Find where the given text appears and provide that cell's center as [X, Y] coordinate. 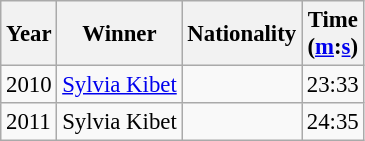
Year [29, 34]
Time(m:s) [334, 34]
2010 [29, 85]
Nationality [242, 34]
23:33 [334, 85]
Winner [120, 34]
24:35 [334, 122]
2011 [29, 122]
